Find where the given text appears and provide that cell's center as [X, Y] coordinate. 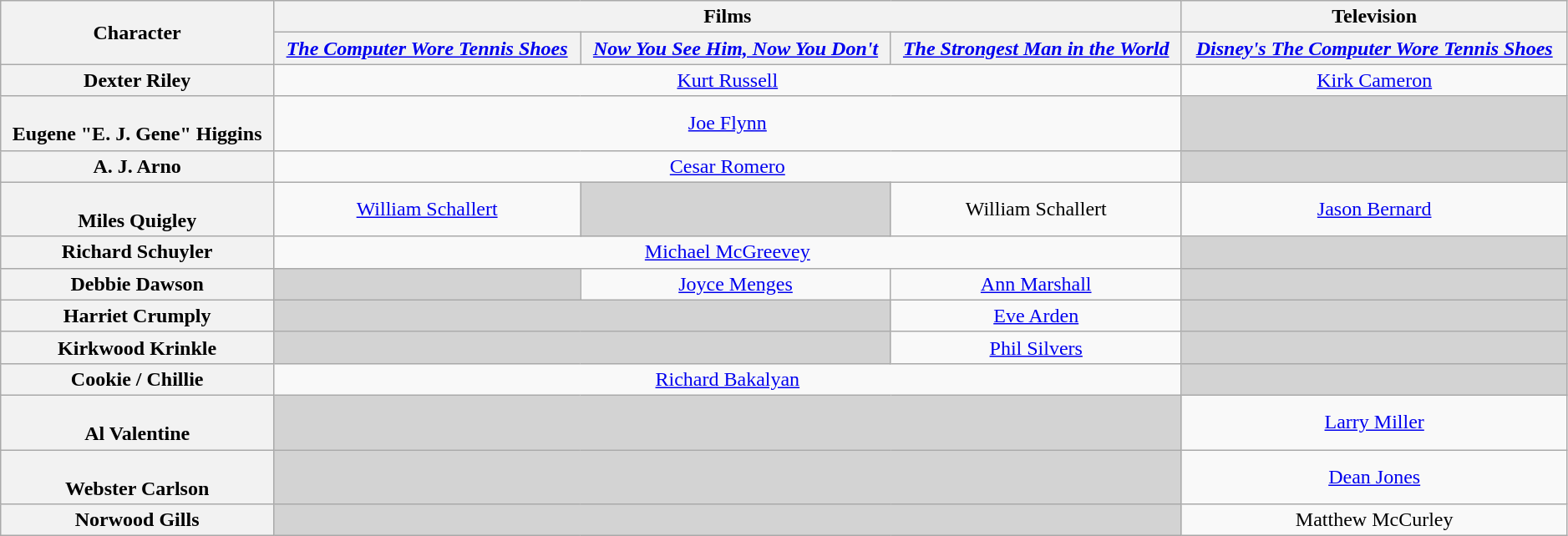
The Computer Wore Tennis Shoes [428, 48]
Joe Flynn [728, 124]
Eve Arden [1036, 316]
Al Valentine [137, 422]
Miles Quigley [137, 209]
Dexter Riley [137, 80]
Webster Carlson [137, 476]
Kurt Russell [728, 80]
Character [137, 33]
Eugene "E. J. Gene" Higgins [137, 124]
Norwood Gills [137, 520]
Cookie / Chillie [137, 379]
Matthew McCurley [1374, 520]
Richard Bakalyan [728, 379]
Michael McGreevey [728, 252]
Ann Marshall [1036, 284]
Kirk Cameron [1374, 80]
Films [728, 17]
Cesar Romero [728, 166]
Now You See Him, Now You Don't [736, 48]
Television [1374, 17]
Debbie Dawson [137, 284]
Harriet Crumply [137, 316]
Disney's The Computer Wore Tennis Shoes [1374, 48]
Joyce Menges [736, 284]
Kirkwood Krinkle [137, 347]
Phil Silvers [1036, 347]
A. J. Arno [137, 166]
Richard Schuyler [137, 252]
Larry Miller [1374, 422]
Dean Jones [1374, 476]
Jason Bernard [1374, 209]
The Strongest Man in the World [1036, 48]
